Search for the cell housing the specified text and yield its (x, y) center coordinate. 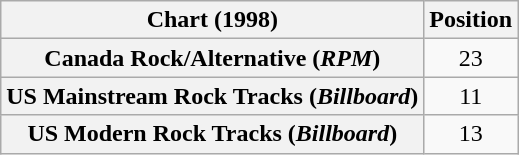
Canada Rock/Alternative (RPM) (212, 58)
Chart (1998) (212, 20)
US Modern Rock Tracks (Billboard) (212, 134)
Position (471, 20)
US Mainstream Rock Tracks (Billboard) (212, 96)
11 (471, 96)
23 (471, 58)
13 (471, 134)
